Locate the cell with the specified text and output its (X, Y) center coordinate. 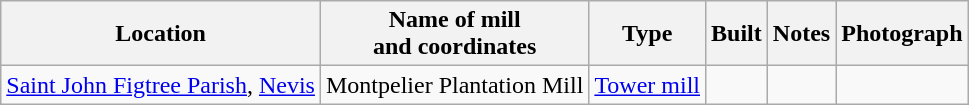
Tower mill (648, 85)
Name of milland coordinates (454, 34)
Type (648, 34)
Montpelier Plantation Mill (454, 85)
Built (737, 34)
Location (161, 34)
Saint John Figtree Parish, Nevis (161, 85)
Photograph (902, 34)
Notes (801, 34)
